Return (x, y) of the center of cell containing provided text 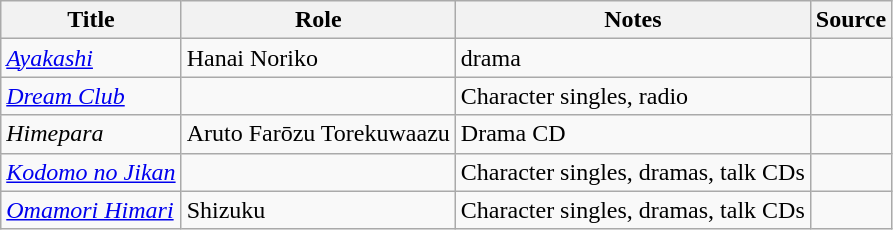
Character singles, radio (632, 96)
Himepara (91, 134)
Dream Club (91, 96)
Source (850, 20)
Omamori Himari (91, 210)
Aruto Farōzu Torekuwaazu (318, 134)
Title (91, 20)
Kodomo no Jikan (91, 172)
Ayakashi (91, 58)
Shizuku (318, 210)
Drama CD (632, 134)
Notes (632, 20)
Role (318, 20)
Hanai Noriko (318, 58)
drama (632, 58)
